Pinpoint the cell where the given text exists, returning its [x, y] midpoint coordinate. 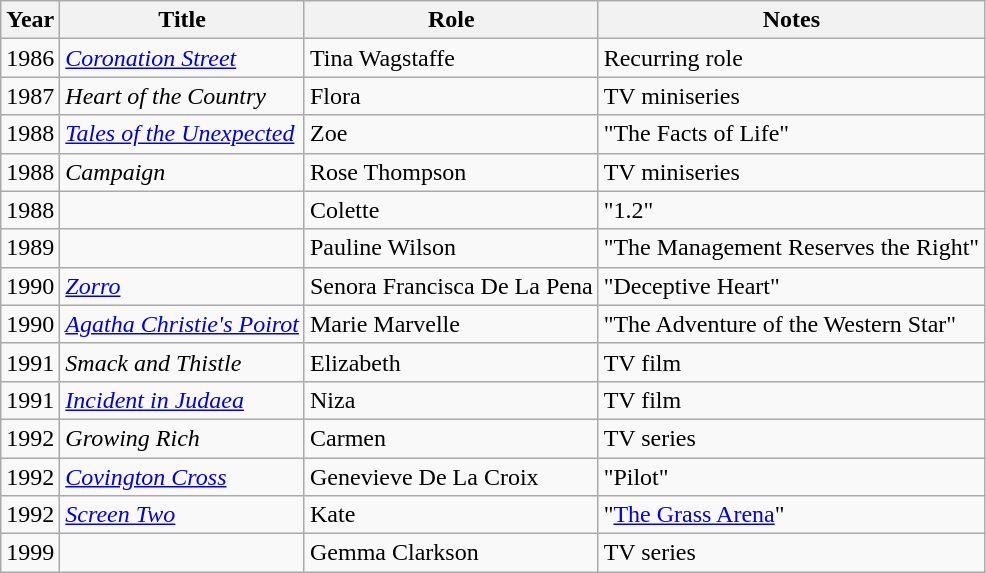
1999 [30, 553]
Recurring role [792, 58]
Role [451, 20]
Kate [451, 515]
Tales of the Unexpected [182, 134]
Niza [451, 400]
Genevieve De La Croix [451, 477]
"The Adventure of the Western Star" [792, 324]
"The Grass Arena" [792, 515]
1989 [30, 248]
Pauline Wilson [451, 248]
Colette [451, 210]
Rose Thompson [451, 172]
Smack and Thistle [182, 362]
Year [30, 20]
Tina Wagstaffe [451, 58]
Growing Rich [182, 438]
Campaign [182, 172]
Carmen [451, 438]
Incident in Judaea [182, 400]
"1.2" [792, 210]
Elizabeth [451, 362]
"The Facts of Life" [792, 134]
Title [182, 20]
Coronation Street [182, 58]
Gemma Clarkson [451, 553]
Screen Two [182, 515]
Marie Marvelle [451, 324]
Covington Cross [182, 477]
1986 [30, 58]
"The Management Reserves the Right" [792, 248]
1987 [30, 96]
Flora [451, 96]
"Pilot" [792, 477]
Zoe [451, 134]
Zorro [182, 286]
Notes [792, 20]
Senora Francisca De La Pena [451, 286]
"Deceptive Heart" [792, 286]
Heart of the Country [182, 96]
Agatha Christie's Poirot [182, 324]
